Detect which cell encompasses the target text, then output its [x, y] center coordinate. 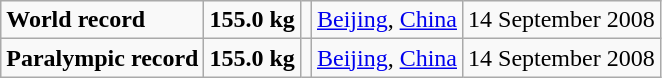
World record [102, 20]
Paralympic record [102, 58]
